Scan for the cell matching the given text and deliver its (x, y) coordinate at center. 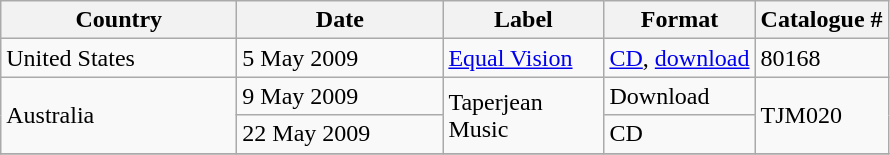
CD, download (680, 58)
Australia (119, 115)
Equal Vision (524, 58)
5 May 2009 (340, 58)
Date (340, 20)
United States (119, 58)
Download (680, 96)
Taperjean Music (524, 115)
9 May 2009 (340, 96)
Format (680, 20)
Country (119, 20)
CD (680, 134)
22 May 2009 (340, 134)
TJM020 (822, 115)
Label (524, 20)
80168 (822, 58)
Catalogue # (822, 20)
